Scan for the cell matching the given text and deliver its [x, y] coordinate at center. 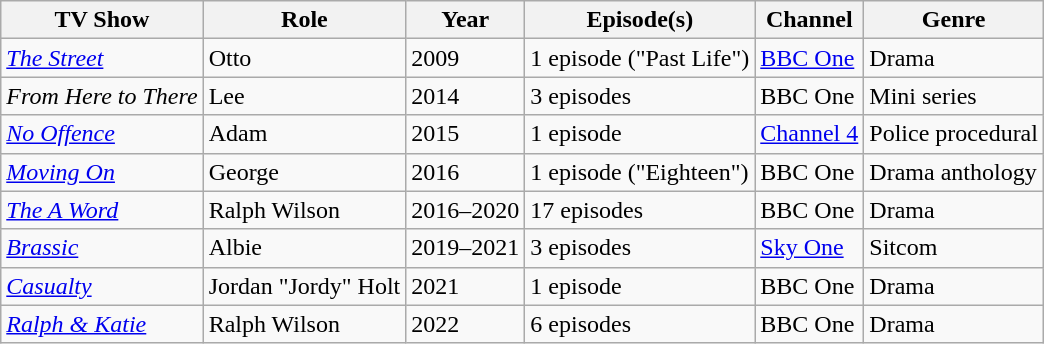
2014 [466, 96]
TV Show [102, 20]
6 episodes [640, 324]
Drama anthology [954, 172]
Mini series [954, 96]
Year [466, 20]
Channel [810, 20]
1 episode ("Past Life") [640, 58]
1 episode ("Eighteen") [640, 172]
2009 [466, 58]
From Here to There [102, 96]
Role [304, 20]
Genre [954, 20]
2022 [466, 324]
Jordan "Jordy" Holt [304, 286]
George [304, 172]
2016 [466, 172]
Albie [304, 248]
The Street [102, 58]
No Offence [102, 134]
Episode(s) [640, 20]
2016–2020 [466, 210]
Channel 4 [810, 134]
2015 [466, 134]
17 episodes [640, 210]
Casualty [102, 286]
2019–2021 [466, 248]
Moving On [102, 172]
Adam [304, 134]
Sky One [810, 248]
Ralph & Katie [102, 324]
2021 [466, 286]
Sitcom [954, 248]
Otto [304, 58]
Brassic [102, 248]
Lee [304, 96]
Police procedural [954, 134]
The A Word [102, 210]
